Find where the given text appears and provide that cell's center as [X, Y] coordinate. 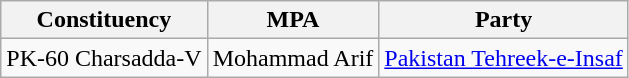
Party [504, 20]
MPA [293, 20]
Constituency [104, 20]
PK-60 Charsadda-V [104, 58]
Pakistan Tehreek-e-Insaf [504, 58]
Mohammad Arif [293, 58]
